Search for the cell housing the specified text and yield its [X, Y] center coordinate. 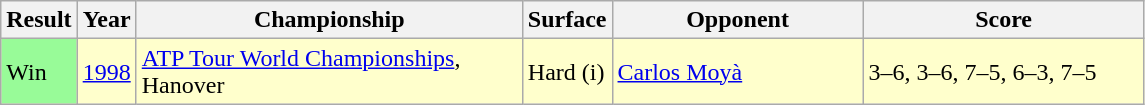
Result [39, 20]
Carlos Moyà [738, 72]
3–6, 3–6, 7–5, 6–3, 7–5 [1004, 72]
Championship [329, 20]
ATP Tour World Championships, Hanover [329, 72]
Surface [567, 20]
Opponent [738, 20]
Win [39, 72]
Score [1004, 20]
Hard (i) [567, 72]
Year [106, 20]
1998 [106, 72]
